Extract the (X, Y) coordinate from the center of the cell holding the provided text.  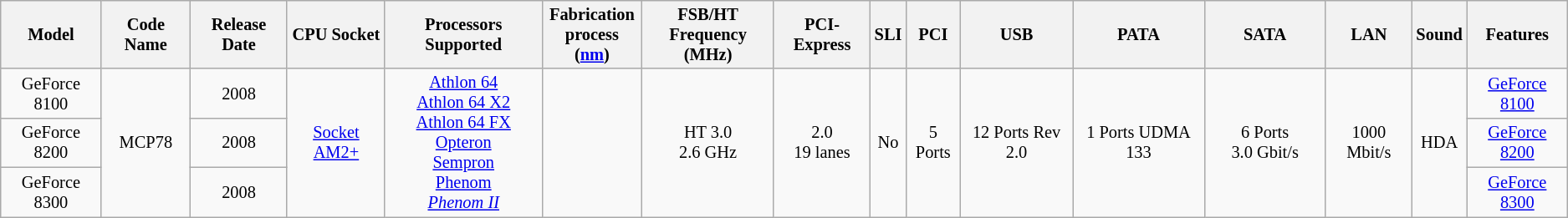
MCP78 (146, 143)
Fabricationprocess (nm) (592, 34)
PCI (933, 34)
LAN (1368, 34)
6 Ports 3.0 Gbit/s (1264, 143)
Features (1517, 34)
Athlon 64 Athlon 64 X2 Athlon 64 FX OpteronSempron PhenomPhenom II (463, 143)
Code Name (146, 34)
5 Ports (933, 143)
12 Ports Rev 2.0 (1017, 143)
No (888, 143)
1000 Mbit/s (1368, 143)
Socket AM2+ (336, 143)
PATA (1139, 34)
HDA (1440, 143)
Model (51, 34)
Sound (1440, 34)
1 Ports UDMA 133 (1139, 143)
Release Date (239, 34)
Processors Supported (463, 34)
CPU Socket (336, 34)
2.019 lanes (821, 143)
PCI-Express (821, 34)
HT 3.02.6 GHz (708, 143)
SLI (888, 34)
SATA (1264, 34)
FSB/HTFrequency (MHz) (708, 34)
USB (1017, 34)
